Identify which cell holds the provided text, then report its [x, y] central coordinate. 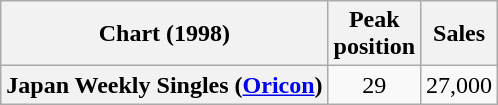
29 [374, 85]
Chart (1998) [164, 34]
Japan Weekly Singles (Oricon) [164, 85]
Peakposition [374, 34]
27,000 [460, 85]
Sales [460, 34]
